Locate the cell with the specified text and output its (X, Y) center coordinate. 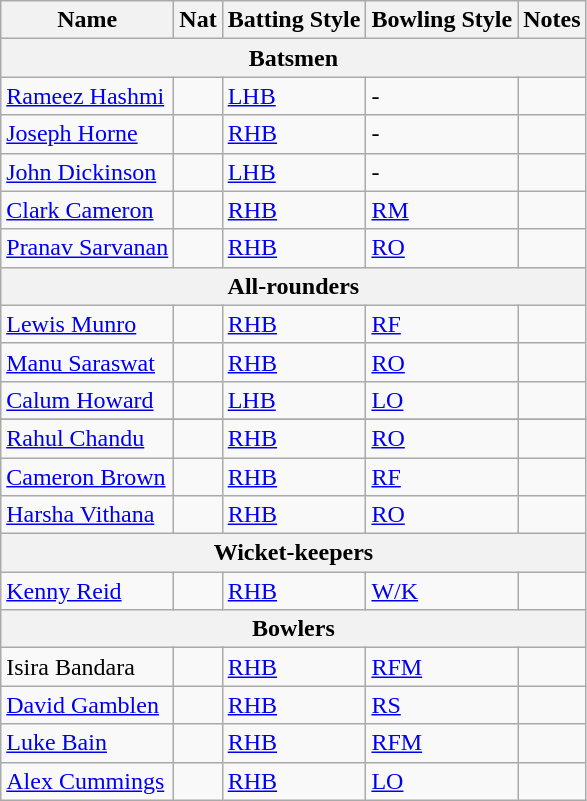
RM (442, 210)
All-rounders (294, 286)
Rameez Hashmi (88, 96)
David Gamblen (88, 705)
Manu Saraswat (88, 362)
Rahul Chandu (88, 438)
Clark Cameron (88, 210)
Batsmen (294, 58)
Notes (552, 20)
Wicket-keepers (294, 553)
Name (88, 20)
Harsha Vithana (88, 515)
W/K (442, 591)
Pranav Sarvanan (88, 248)
Cameron Brown (88, 477)
Alex Cummings (88, 781)
Batting Style (294, 20)
Bowling Style (442, 20)
Bowlers (294, 629)
Luke Bain (88, 743)
John Dickinson (88, 172)
Joseph Horne (88, 134)
Kenny Reid (88, 591)
RS (442, 705)
Nat (198, 20)
Lewis Munro (88, 324)
Calum Howard (88, 400)
Isira Bandara (88, 667)
